Determine the [X, Y] coordinate at the center of the cell enclosing the given text.  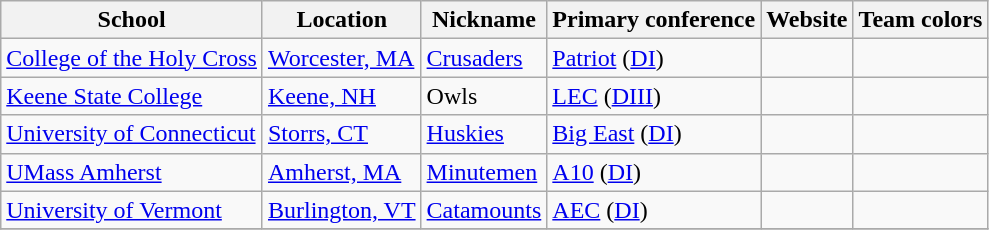
Amherst, MA [342, 172]
University of Vermont [132, 210]
Owls [484, 96]
Location [342, 20]
Keene, NH [342, 96]
Team colors [920, 20]
Primary conference [654, 20]
Keene State College [132, 96]
Burlington, VT [342, 210]
A10 (DI) [654, 172]
Minutemen [484, 172]
School [132, 20]
College of the Holy Cross [132, 58]
LEC (DIII) [654, 96]
Patriot (DI) [654, 58]
Nickname [484, 20]
Website [807, 20]
Huskies [484, 134]
Worcester, MA [342, 58]
University of Connecticut [132, 134]
Catamounts [484, 210]
AEC (DI) [654, 210]
Storrs, CT [342, 134]
Crusaders [484, 58]
UMass Amherst [132, 172]
Big East (DI) [654, 134]
